Determine the [X, Y] coordinate at the center of the cell enclosing the given text.  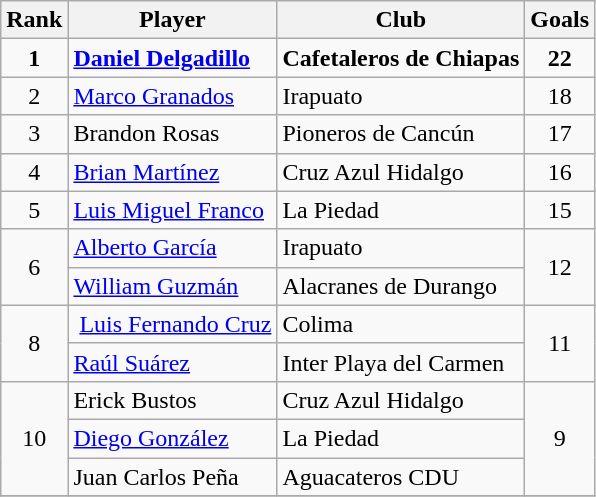
6 [34, 267]
Erick Bustos [172, 400]
22 [560, 58]
12 [560, 267]
2 [34, 96]
Raúl Suárez [172, 362]
1 [34, 58]
Cafetaleros de Chiapas [401, 58]
Colima [401, 324]
10 [34, 438]
Brian Martínez [172, 172]
Diego González [172, 438]
16 [560, 172]
Goals [560, 20]
9 [560, 438]
Rank [34, 20]
Juan Carlos Peña [172, 477]
Marco Granados [172, 96]
4 [34, 172]
Alberto García [172, 248]
17 [560, 134]
Aguacateros CDU [401, 477]
8 [34, 343]
18 [560, 96]
Luis Fernando Cruz [172, 324]
William Guzmán [172, 286]
Club [401, 20]
Inter Playa del Carmen [401, 362]
Player [172, 20]
Luis Miguel Franco [172, 210]
3 [34, 134]
Daniel Delgadillo [172, 58]
Pioneros de Cancún [401, 134]
Alacranes de Durango [401, 286]
5 [34, 210]
11 [560, 343]
Brandon Rosas [172, 134]
15 [560, 210]
